Determine the (x, y) coordinate at the center of the cell enclosing the given text.  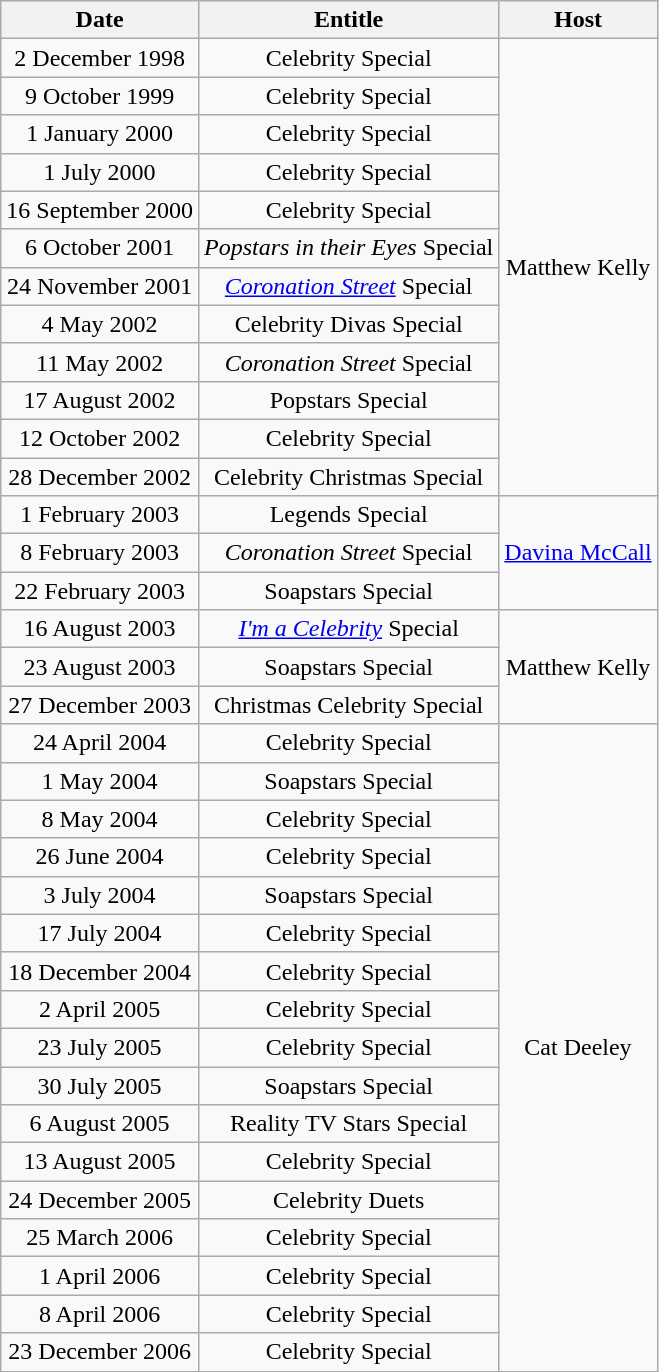
23 December 2006 (100, 1352)
Davina McCall (578, 553)
Popstars Special (348, 400)
12 October 2002 (100, 438)
28 December 2002 (100, 477)
9 October 1999 (100, 96)
17 August 2002 (100, 400)
22 February 2003 (100, 591)
Celebrity Duets (348, 1200)
Popstars in their Eyes Special (348, 248)
23 July 2005 (100, 1047)
3 July 2004 (100, 895)
1 May 2004 (100, 781)
8 February 2003 (100, 553)
Celebrity Divas Special (348, 324)
2 December 1998 (100, 58)
25 March 2006 (100, 1238)
30 July 2005 (100, 1085)
1 February 2003 (100, 515)
Cat Deeley (578, 1048)
24 December 2005 (100, 1200)
Legends Special (348, 515)
Host (578, 20)
4 May 2002 (100, 324)
16 August 2003 (100, 629)
24 November 2001 (100, 286)
26 June 2004 (100, 857)
1 January 2000 (100, 134)
6 August 2005 (100, 1124)
23 August 2003 (100, 667)
1 April 2006 (100, 1276)
Date (100, 20)
17 July 2004 (100, 933)
27 December 2003 (100, 705)
1 July 2000 (100, 172)
2 April 2005 (100, 1009)
24 April 2004 (100, 743)
6 October 2001 (100, 248)
13 August 2005 (100, 1162)
Reality TV Stars Special (348, 1124)
11 May 2002 (100, 362)
Entitle (348, 20)
I'm a Celebrity Special (348, 629)
8 April 2006 (100, 1314)
18 December 2004 (100, 971)
8 May 2004 (100, 819)
Celebrity Christmas Special (348, 477)
Christmas Celebrity Special (348, 705)
16 September 2000 (100, 210)
